For the text-containing cell, return its midpoint in (X, Y) coordinate format. 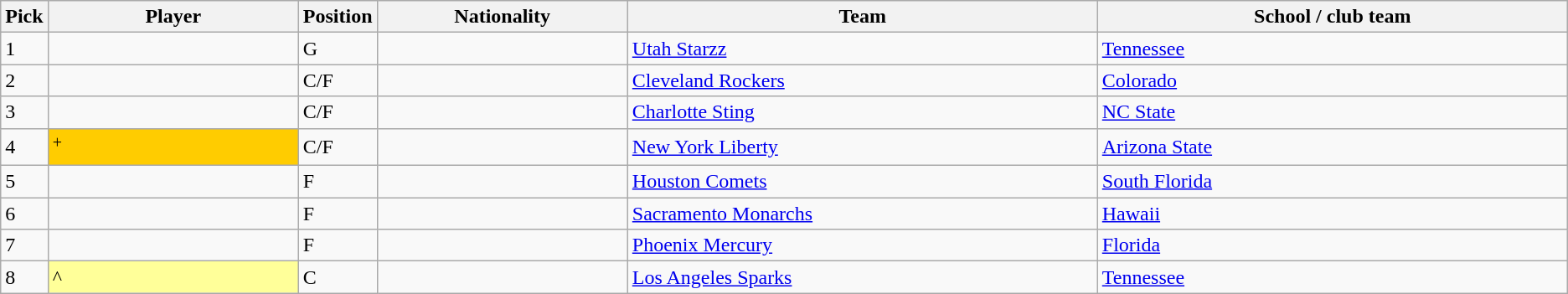
Sacramento Monarchs (863, 214)
Position (338, 17)
Hawaii (1332, 214)
New York Liberty (863, 147)
7 (24, 245)
School / club team (1332, 17)
5 (24, 182)
4 (24, 147)
South Florida (1332, 182)
G (338, 49)
6 (24, 214)
Phoenix Mercury (863, 245)
3 (24, 112)
8 (24, 277)
Nationality (503, 17)
Florida (1332, 245)
Houston Comets (863, 182)
Player (173, 17)
Colorado (1332, 80)
2 (24, 80)
Team (863, 17)
Arizona State (1332, 147)
1 (24, 49)
Utah Starzz (863, 49)
Los Angeles Sparks (863, 277)
^ (173, 277)
Charlotte Sting (863, 112)
Cleveland Rockers (863, 80)
+ (173, 147)
NC State (1332, 112)
Pick (24, 17)
C (338, 277)
